Detect which cell encompasses the target text, then output its [X, Y] center coordinate. 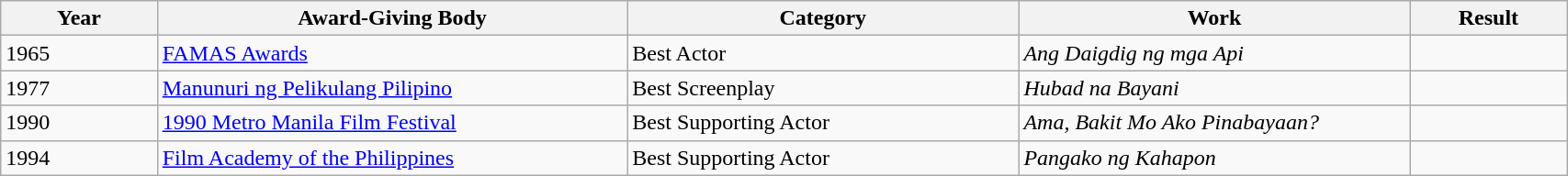
Pangako ng Kahapon [1214, 158]
Hubad na Bayani [1214, 88]
Manunuri ng Pelikulang Pilipino [391, 88]
Award-Giving Body [391, 18]
Ang Daigdig ng mga Api [1214, 53]
1977 [79, 88]
1994 [79, 158]
Result [1488, 18]
1990 [79, 123]
Film Academy of the Philippines [391, 158]
Best Screenplay [823, 88]
Ama, Bakit Mo Ako Pinabayaan? [1214, 123]
1990 Metro Manila Film Festival [391, 123]
Best Actor [823, 53]
Work [1214, 18]
Year [79, 18]
Category [823, 18]
1965 [79, 53]
FAMAS Awards [391, 53]
